Scan for the cell matching the given text and deliver its [x, y] coordinate at center. 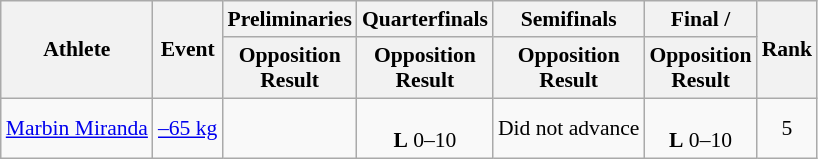
Marbin Miranda [77, 128]
Event [188, 50]
–65 kg [188, 128]
Athlete [77, 50]
Preliminaries [289, 19]
Rank [788, 50]
Did not advance [569, 128]
Quarterfinals [425, 19]
Semifinals [569, 19]
5 [788, 128]
Final / [700, 19]
